Detect which cell encompasses the target text, then output its [X, Y] center coordinate. 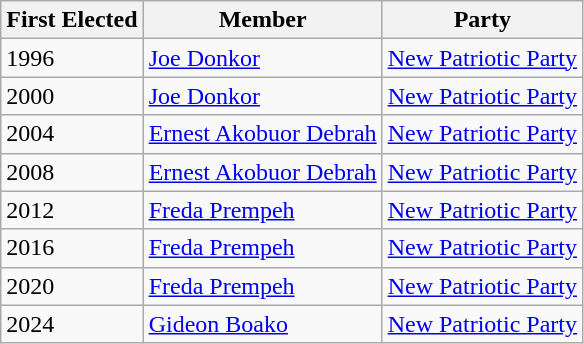
2016 [72, 248]
Gideon Boako [262, 324]
2000 [72, 96]
Member [262, 20]
2012 [72, 210]
First Elected [72, 20]
2024 [72, 324]
1996 [72, 58]
2008 [72, 172]
Party [482, 20]
2004 [72, 134]
2020 [72, 286]
